Search for the cell housing the specified text and yield its [x, y] center coordinate. 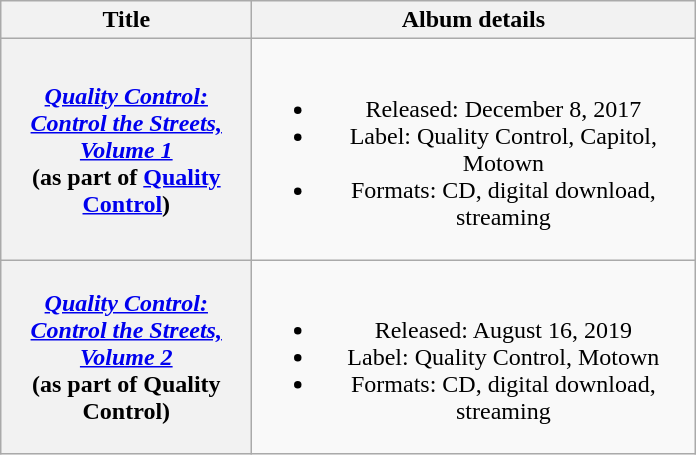
Album details [474, 20]
Quality Control: Control the Streets, Volume 1(as part of Quality Control) [126, 150]
Title [126, 20]
Released: December 8, 2017Label: Quality Control, Capitol, MotownFormats: CD, digital download, streaming [474, 150]
Quality Control: Control the Streets, Volume 2(as part of Quality Control) [126, 357]
Released: August 16, 2019Label: Quality Control, MotownFormats: CD, digital download, streaming [474, 357]
